Pinpoint the cell where the given text exists, returning its [x, y] midpoint coordinate. 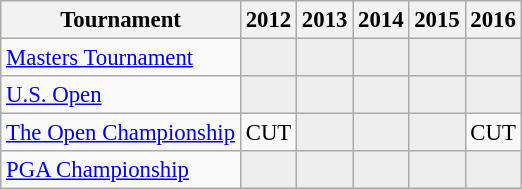
Tournament [121, 20]
2012 [268, 20]
2014 [381, 20]
The Open Championship [121, 133]
PGA Championship [121, 170]
2013 [325, 20]
2016 [493, 20]
2015 [437, 20]
Masters Tournament [121, 58]
U.S. Open [121, 95]
